Locate the cell with the specified text and output its [x, y] center coordinate. 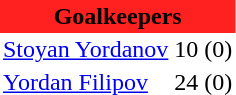
10 [186, 50]
Goalkeepers [118, 16]
(0) [218, 50]
Stoyan Yordanov [86, 50]
